Return (x, y) of the center of cell containing provided text 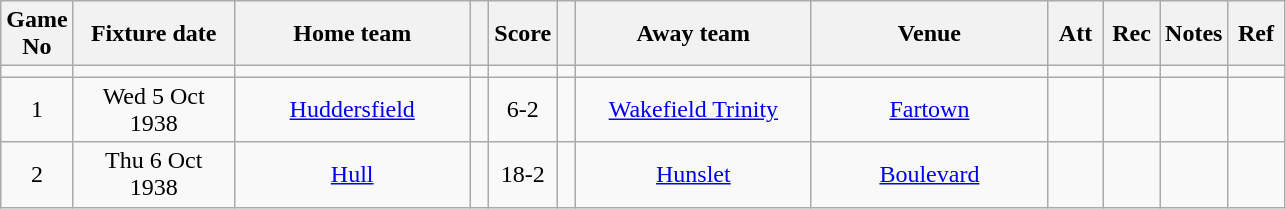
Att (1075, 34)
Fixture date (154, 34)
6-2 (523, 110)
Boulevard (929, 174)
Game No (37, 34)
Notes (1194, 34)
Wed 5 Oct 1938 (154, 110)
Fartown (929, 110)
Wakefield Trinity (693, 110)
Score (523, 34)
Away team (693, 34)
Thu 6 Oct 1938 (154, 174)
18-2 (523, 174)
Huddersfield (352, 110)
Hull (352, 174)
Ref (1256, 34)
1 (37, 110)
Home team (352, 34)
Rec (1132, 34)
2 (37, 174)
Hunslet (693, 174)
Venue (929, 34)
